Return the (x, y) coordinate for the center point of the cell that contains the specified text.  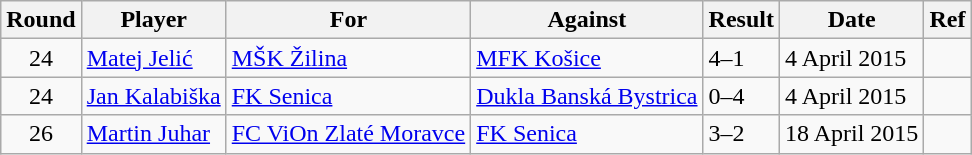
Matej Jelić (154, 58)
Round (41, 20)
26 (41, 134)
FC ViOn Zlaté Moravce (348, 134)
Player (154, 20)
For (348, 20)
Jan Kalabiška (154, 96)
Result (741, 20)
Martin Juhar (154, 134)
Dukla Banská Bystrica (587, 96)
18 April 2015 (851, 134)
MŠK Žilina (348, 58)
MFK Košice (587, 58)
Against (587, 20)
4–1 (741, 58)
3–2 (741, 134)
0–4 (741, 96)
Ref (948, 20)
Date (851, 20)
